Identify which cell holds the provided text, then report its [x, y] central coordinate. 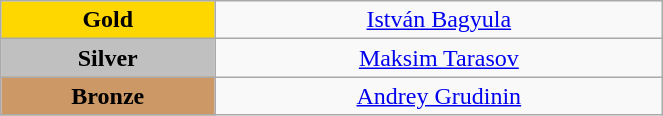
Silver [108, 58]
Maksim Tarasov [439, 58]
Bronze [108, 96]
Andrey Grudinin [439, 96]
István Bagyula [439, 20]
Gold [108, 20]
